Scan for the cell matching the given text and deliver its (X, Y) coordinate at center. 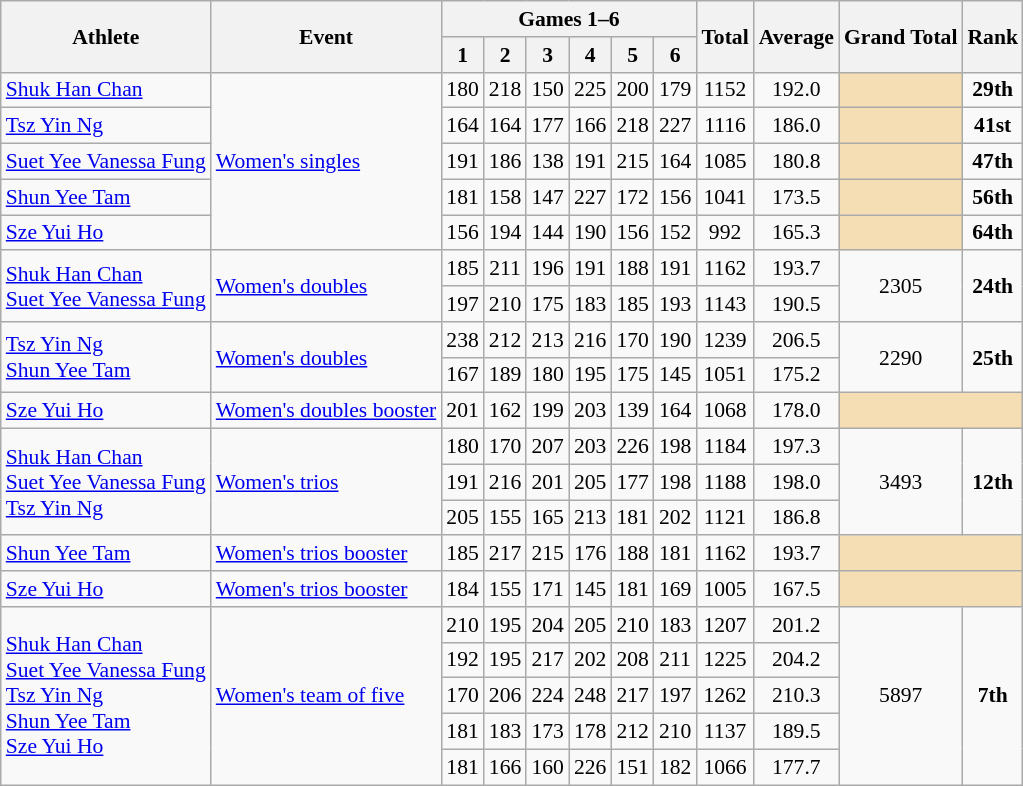
3 (548, 55)
192.0 (796, 90)
180.8 (796, 162)
206 (506, 696)
189.5 (796, 732)
1085 (724, 162)
Shuk Han ChanSuet Yee Vanessa FungTsz Yin Ng (106, 482)
5 (632, 55)
1051 (724, 375)
165 (548, 518)
1207 (724, 625)
Shuk Han ChanSuet Yee Vanessa FungTsz Yin NgShun Yee TamSze Yui Ho (106, 696)
Grand Total (900, 36)
201.2 (796, 625)
Tsz Yin Ng (106, 126)
197.3 (796, 447)
186.0 (796, 126)
25th (992, 358)
1121 (724, 518)
169 (676, 589)
1143 (724, 304)
165.3 (796, 233)
12th (992, 482)
190.5 (796, 304)
Women's doubles booster (326, 411)
7th (992, 696)
Women's team of five (326, 696)
173.5 (796, 197)
Tsz Yin NgShun Yee Tam (106, 358)
1041 (724, 197)
1188 (724, 482)
Total (724, 36)
Shuk Han Chan (106, 90)
1068 (724, 411)
1239 (724, 340)
224 (548, 696)
193 (676, 304)
Athlete (106, 36)
1152 (724, 90)
151 (632, 767)
160 (548, 767)
Suet Yee Vanessa Fung (106, 162)
150 (548, 90)
139 (632, 411)
Women's singles (326, 161)
182 (676, 767)
992 (724, 233)
1225 (724, 660)
175.2 (796, 375)
1137 (724, 732)
199 (548, 411)
144 (548, 233)
Shuk Han ChanSuet Yee Vanessa Fung (106, 286)
171 (548, 589)
1184 (724, 447)
200 (632, 90)
198.0 (796, 482)
3493 (900, 482)
138 (548, 162)
Average (796, 36)
4 (590, 55)
167.5 (796, 589)
186.8 (796, 518)
162 (506, 411)
189 (506, 375)
178.0 (796, 411)
225 (590, 90)
248 (590, 696)
196 (548, 269)
167 (462, 375)
194 (506, 233)
5897 (900, 696)
1116 (724, 126)
29th (992, 90)
210.3 (796, 696)
179 (676, 90)
41st (992, 126)
1005 (724, 589)
186 (506, 162)
56th (992, 197)
204 (548, 625)
47th (992, 162)
6 (676, 55)
172 (632, 197)
147 (548, 197)
177.7 (796, 767)
1 (462, 55)
178 (590, 732)
1262 (724, 696)
207 (548, 447)
176 (590, 554)
Women's trios (326, 482)
206.5 (796, 340)
64th (992, 233)
192 (462, 660)
204.2 (796, 660)
1066 (724, 767)
Games 1–6 (568, 19)
24th (992, 286)
Event (326, 36)
2290 (900, 358)
238 (462, 340)
2305 (900, 286)
Rank (992, 36)
158 (506, 197)
208 (632, 660)
2 (506, 55)
152 (676, 233)
184 (462, 589)
173 (548, 732)
